Capture the cell that displays the provided text and extract its (x, y) central coordinate. 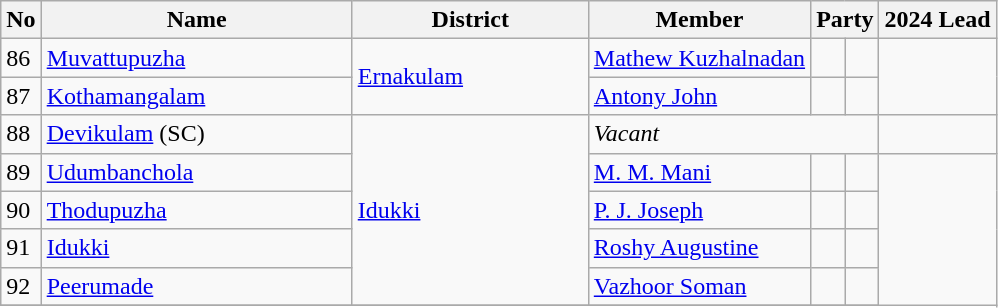
No (21, 20)
Udumbanchola (196, 172)
Party (845, 20)
P. J. Joseph (699, 210)
Ernakulam (470, 77)
Thodupuzha (196, 210)
86 (21, 58)
91 (21, 248)
Mathew Kuzhalnadan (699, 58)
Roshy Augustine (699, 248)
Muvattupuzha (196, 58)
M. M. Mani (699, 172)
90 (21, 210)
Peerumade (196, 286)
District (470, 20)
Vacant (734, 134)
92 (21, 286)
Devikulam (SC) (196, 134)
Antony John (699, 96)
2024 Lead (938, 20)
88 (21, 134)
87 (21, 96)
89 (21, 172)
Name (196, 20)
Member (699, 20)
Vazhoor Soman (699, 286)
Kothamangalam (196, 96)
